Return [X, Y] of the center of cell containing provided text 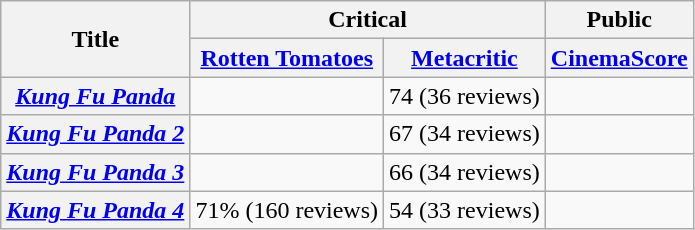
66 (34 reviews) [465, 172]
71% (160 reviews) [287, 210]
Kung Fu Panda 4 [96, 210]
Critical [368, 20]
67 (34 reviews) [465, 134]
Title [96, 39]
Kung Fu Panda 2 [96, 134]
Metacritic [465, 58]
Kung Fu Panda [96, 96]
Public [619, 20]
CinemaScore [619, 58]
54 (33 reviews) [465, 210]
74 (36 reviews) [465, 96]
Rotten Tomatoes [287, 58]
Kung Fu Panda 3 [96, 172]
